Output the [x, y] coordinate of the center of the cell containing the given text.  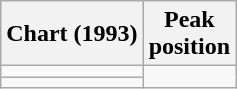
Peakposition [189, 34]
Chart (1993) [72, 34]
